Output the [x, y] coordinate of the center of the cell containing the given text.  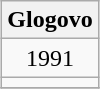
Glogovo [50, 20]
1991 [50, 58]
